Return [X, Y] of the center of cell containing provided text 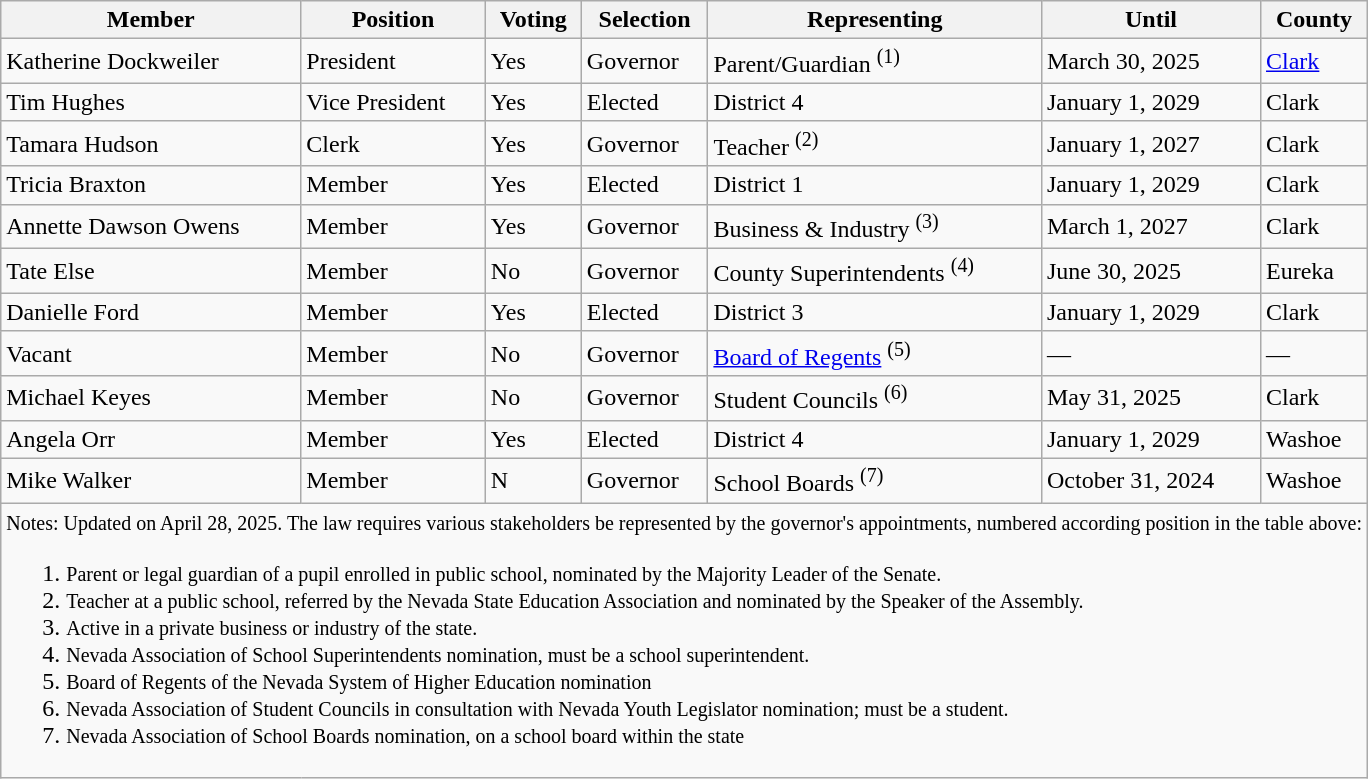
Vice President [393, 102]
Parent/Guardian (1) [875, 62]
Mike Walker [151, 480]
Danielle Ford [151, 312]
Business & Industry (3) [875, 226]
County [1314, 20]
Board of Regents (5) [875, 354]
Tricia Braxton [151, 185]
Representing [875, 20]
Tate Else [151, 272]
Until [1150, 20]
Tim Hughes [151, 102]
March 1, 2027 [1150, 226]
Selection [644, 20]
Tamara Hudson [151, 144]
Angela Orr [151, 439]
March 30, 2025 [1150, 62]
District 1 [875, 185]
President [393, 62]
Michael Keyes [151, 398]
Eureka [1314, 272]
Annette Dawson Owens [151, 226]
County Superintendents (4) [875, 272]
Clerk [393, 144]
Student Councils (6) [875, 398]
N [533, 480]
October 31, 2024 [1150, 480]
June 30, 2025 [1150, 272]
Position [393, 20]
Vacant [151, 354]
District 3 [875, 312]
Voting [533, 20]
Teacher (2) [875, 144]
School Boards (7) [875, 480]
January 1, 2027 [1150, 144]
Katherine Dockweiler [151, 62]
May 31, 2025 [1150, 398]
